For the text-containing cell, return its midpoint in [X, Y] coordinate format. 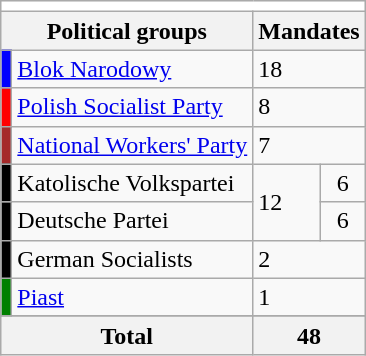
1 [309, 297]
7 [309, 145]
German Socialists [132, 259]
National Workers' Party [132, 145]
48 [309, 335]
Total [127, 335]
Piast [132, 297]
Blok Narodowy [132, 69]
Deutsche Partei [132, 221]
2 [309, 259]
12 [287, 202]
Mandates [309, 31]
8 [309, 107]
Political groups [127, 31]
18 [309, 69]
Polish Socialist Party [132, 107]
Katolische Volkspartei [132, 183]
